Detect which cell encompasses the target text, then output its [X, Y] center coordinate. 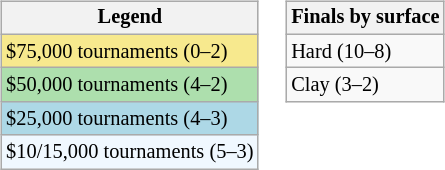
Hard (10–8) [365, 51]
$75,000 tournaments (0–2) [130, 51]
$50,000 tournaments (4–2) [130, 85]
Clay (3–2) [365, 85]
Legend [130, 18]
Finals by surface [365, 18]
$10/15,000 tournaments (5–3) [130, 152]
$25,000 tournaments (4–3) [130, 119]
